Return the (x, y) coordinate for the center point of the cell that contains the specified text.  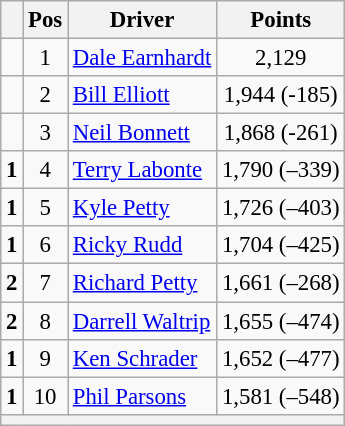
1,655 (–474) (281, 321)
5 (46, 208)
Dale Earnhardt (142, 58)
1,581 (–548) (281, 396)
Terry Labonte (142, 170)
Ken Schrader (142, 358)
3 (46, 133)
Driver (142, 20)
Pos (46, 20)
8 (46, 321)
1,704 (–425) (281, 245)
Ricky Rudd (142, 245)
6 (46, 245)
Kyle Petty (142, 208)
9 (46, 358)
1,726 (–403) (281, 208)
Points (281, 20)
10 (46, 396)
1,868 (-261) (281, 133)
Neil Bonnett (142, 133)
Richard Petty (142, 283)
Bill Elliott (142, 95)
1,661 (–268) (281, 283)
1,944 (-185) (281, 95)
7 (46, 283)
2,129 (281, 58)
1,790 (–339) (281, 170)
Darrell Waltrip (142, 321)
Phil Parsons (142, 396)
4 (46, 170)
1,652 (–477) (281, 358)
